From the cell containing the given text, extract its center point as (x, y) coordinate. 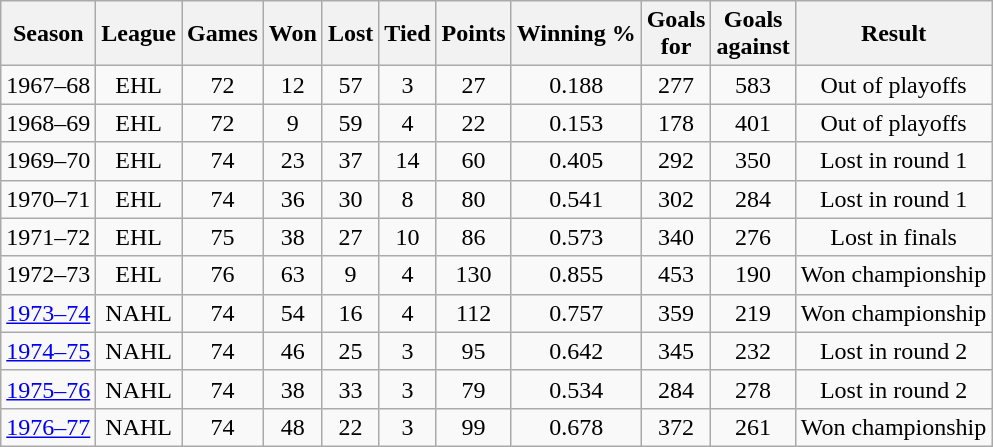
99 (474, 427)
0.573 (576, 237)
1974–75 (48, 351)
277 (676, 85)
Goalsfor (676, 34)
350 (753, 161)
0.855 (576, 275)
0.642 (576, 351)
63 (292, 275)
261 (753, 427)
359 (676, 313)
1976–77 (48, 427)
0.534 (576, 389)
0.541 (576, 199)
1968–69 (48, 123)
112 (474, 313)
54 (292, 313)
76 (223, 275)
Points (474, 34)
401 (753, 123)
Result (893, 34)
345 (676, 351)
130 (474, 275)
372 (676, 427)
Winning % (576, 34)
0.757 (576, 313)
1972–73 (48, 275)
Lost in finals (893, 237)
14 (408, 161)
Games (223, 34)
0.188 (576, 85)
0.678 (576, 427)
292 (676, 161)
219 (753, 313)
8 (408, 199)
302 (676, 199)
1970–71 (48, 199)
276 (753, 237)
Won (292, 34)
23 (292, 161)
86 (474, 237)
1975–76 (48, 389)
1973–74 (48, 313)
80 (474, 199)
16 (350, 313)
Season (48, 34)
583 (753, 85)
League (139, 34)
79 (474, 389)
1967–68 (48, 85)
0.405 (576, 161)
Tied (408, 34)
25 (350, 351)
46 (292, 351)
60 (474, 161)
75 (223, 237)
278 (753, 389)
95 (474, 351)
453 (676, 275)
48 (292, 427)
10 (408, 237)
340 (676, 237)
30 (350, 199)
12 (292, 85)
33 (350, 389)
Lost (350, 34)
59 (350, 123)
36 (292, 199)
57 (350, 85)
232 (753, 351)
1971–72 (48, 237)
37 (350, 161)
Goalsagainst (753, 34)
0.153 (576, 123)
190 (753, 275)
1969–70 (48, 161)
178 (676, 123)
